Return the [x, y] coordinate for the center point of the cell that contains the specified text.  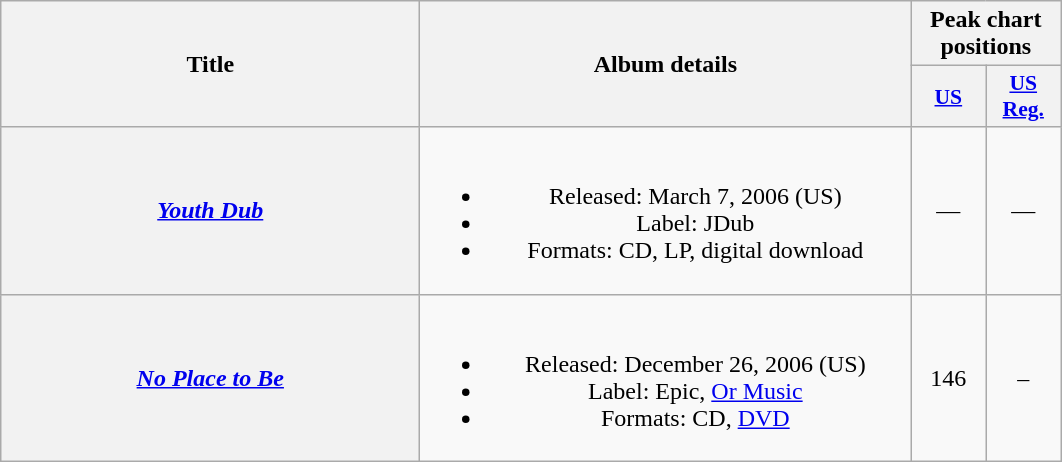
Peak chart positions [986, 34]
US [948, 96]
Album details [666, 64]
Youth Dub [210, 210]
Title [210, 64]
Released: March 7, 2006 (US)Label: JDubFormats: CD, LP, digital download [666, 210]
– [1024, 378]
Released: December 26, 2006 (US)Label: Epic, Or MusicFormats: CD, DVD [666, 378]
USReg. [1024, 96]
146 [948, 378]
No Place to Be [210, 378]
